Output the (X, Y) coordinate of the center of the cell containing the given text.  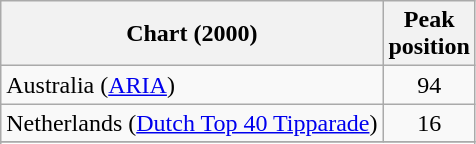
Peakposition (429, 34)
Australia (ARIA) (192, 85)
16 (429, 123)
Chart (2000) (192, 34)
Netherlands (Dutch Top 40 Tipparade) (192, 123)
94 (429, 85)
